Return [X, Y] of the center of cell containing provided text 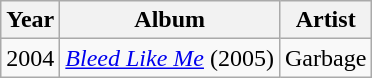
Album [170, 20]
2004 [30, 58]
Bleed Like Me (2005) [170, 58]
Artist [325, 20]
Garbage [325, 58]
Year [30, 20]
